Find where the given text appears and provide that cell's center as (X, Y) coordinate. 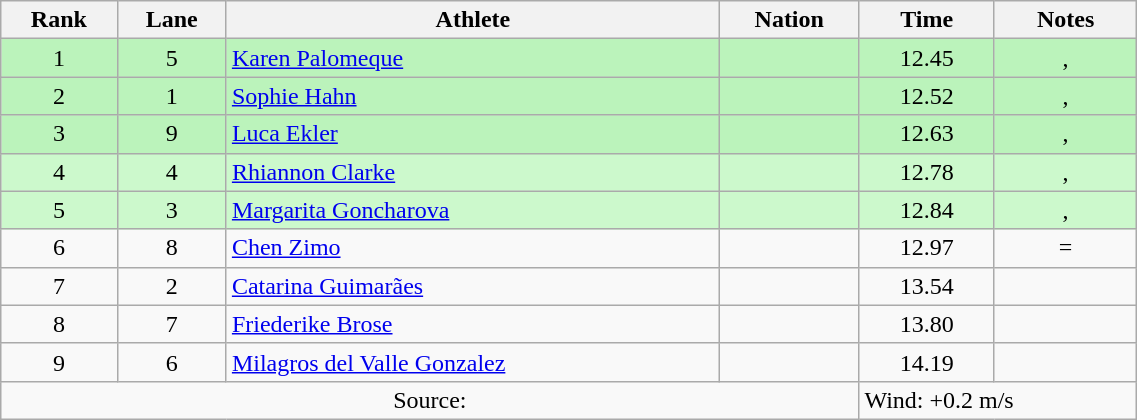
Lane (172, 20)
13.54 (926, 286)
12.45 (926, 58)
Sophie Hahn (472, 96)
Time (926, 20)
Chen Zimo (472, 248)
12.97 (926, 248)
12.84 (926, 210)
Friederike Brose (472, 324)
Wind: +0.2 m/s (998, 400)
Athlete (472, 20)
12.63 (926, 134)
13.80 (926, 324)
= (1065, 248)
Nation (790, 20)
14.19 (926, 362)
Source: (430, 400)
Notes (1065, 20)
Luca Ekler (472, 134)
Margarita Goncharova (472, 210)
Catarina Guimarães (472, 286)
12.52 (926, 96)
Rank (59, 20)
Milagros del Valle Gonzalez (472, 362)
Karen Palomeque (472, 58)
Rhiannon Clarke (472, 172)
12.78 (926, 172)
